Search for the cell housing the specified text and yield its [x, y] center coordinate. 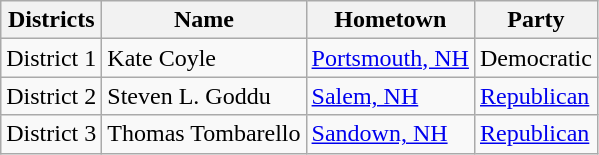
Party [536, 20]
Districts [52, 20]
Portsmouth, NH [390, 58]
Hometown [390, 20]
District 3 [52, 134]
District 2 [52, 96]
Thomas Tombarello [204, 134]
Salem, NH [390, 96]
District 1 [52, 58]
Sandown, NH [390, 134]
Democratic [536, 58]
Kate Coyle [204, 58]
Steven L. Goddu [204, 96]
Name [204, 20]
